Detect which cell encompasses the target text, then output its (x, y) center coordinate. 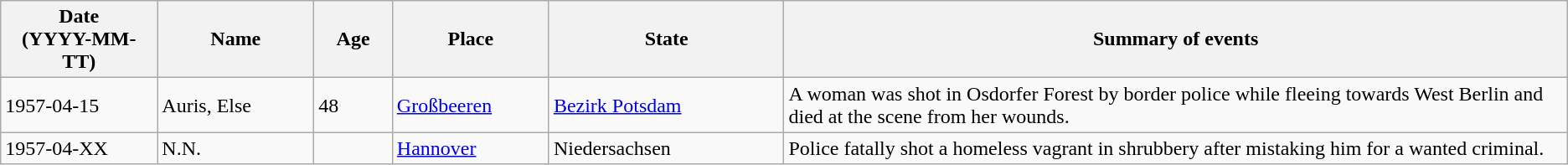
Name (236, 39)
Auris, Else (236, 106)
Police fatally shot a homeless vagrant in shrubbery after mistaking him for a wanted criminal. (1176, 148)
1957-04-XX (79, 148)
Großbeeren (471, 106)
48 (353, 106)
Niedersachsen (667, 148)
1957-04-15 (79, 106)
Hannover (471, 148)
Age (353, 39)
N.N. (236, 148)
Summary of events (1176, 39)
A woman was shot in Osdorfer Forest by border police while fleeing towards West Berlin and died at the scene from her wounds. (1176, 106)
Bezirk Potsdam (667, 106)
State (667, 39)
Date(YYYY-MM-TT) (79, 39)
Place (471, 39)
